Scan for the cell matching the given text and deliver its (x, y) coordinate at center. 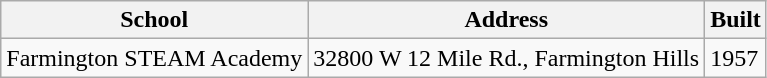
32800 W 12 Mile Rd., Farmington Hills (506, 58)
Farmington STEAM Academy (154, 58)
School (154, 20)
Built (736, 20)
1957 (736, 58)
Address (506, 20)
